Locate the cell with the specified text and output its (X, Y) center coordinate. 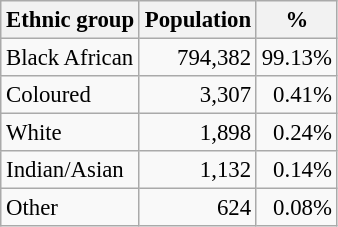
3,307 (198, 95)
Ethnic group (70, 20)
0.14% (296, 170)
1,132 (198, 170)
Coloured (70, 95)
0.41% (296, 95)
Population (198, 20)
794,382 (198, 58)
Other (70, 208)
0.24% (296, 133)
% (296, 20)
White (70, 133)
Black African (70, 58)
1,898 (198, 133)
0.08% (296, 208)
Indian/Asian (70, 170)
99.13% (296, 58)
624 (198, 208)
